Identify which cell holds the provided text, then report its (x, y) central coordinate. 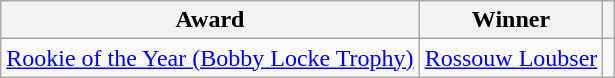
Rookie of the Year (Bobby Locke Trophy) (210, 58)
Rossouw Loubser (511, 58)
Award (210, 20)
Winner (511, 20)
